Pinpoint the cell where the given text exists, returning its [X, Y] midpoint coordinate. 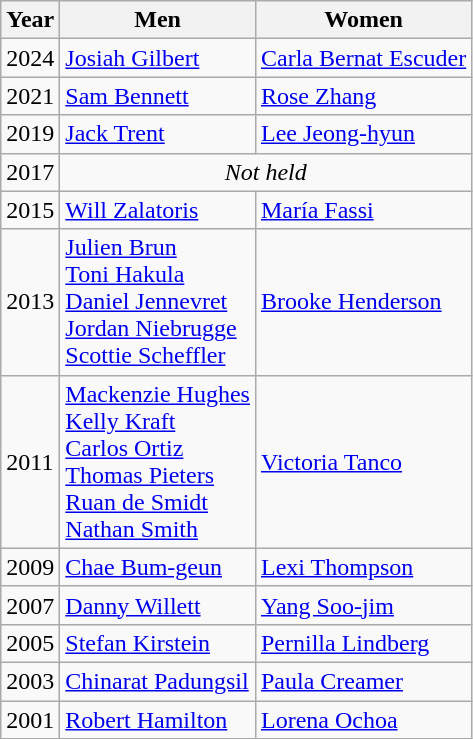
Not held [266, 172]
María Fassi [363, 210]
2007 [30, 605]
Carla Bernat Escuder [363, 58]
Robert Hamilton [158, 719]
Lexi Thompson [363, 567]
Brooke Henderson [363, 302]
Men [158, 20]
Josiah Gilbert [158, 58]
Chinarat Padungsil [158, 681]
2009 [30, 567]
2003 [30, 681]
2005 [30, 643]
Rose Zhang [363, 96]
2013 [30, 302]
2024 [30, 58]
Pernilla Lindberg [363, 643]
Danny Willett [158, 605]
2021 [30, 96]
2019 [30, 134]
Jack Trent [158, 134]
Year [30, 20]
Mackenzie Hughes Kelly Kraft Carlos Ortiz Thomas Pieters Ruan de Smidt Nathan Smith [158, 462]
Victoria Tanco [363, 462]
2011 [30, 462]
Lee Jeong-hyun [363, 134]
Lorena Ochoa [363, 719]
Sam Bennett [158, 96]
Will Zalatoris [158, 210]
Yang Soo-jim [363, 605]
2015 [30, 210]
Women [363, 20]
Stefan Kirstein [158, 643]
Paula Creamer [363, 681]
2017 [30, 172]
Chae Bum-geun [158, 567]
2001 [30, 719]
Julien Brun Toni Hakula Daniel Jennevret Jordan Niebrugge Scottie Scheffler [158, 302]
